Pinpoint the cell where the given text exists, returning its [x, y] midpoint coordinate. 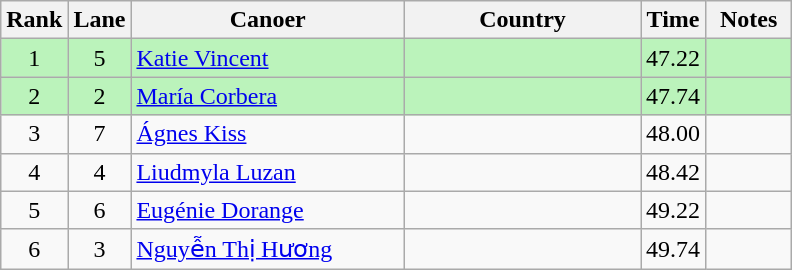
Rank [34, 20]
Liudmyla Luzan [268, 172]
1 [34, 58]
48.42 [674, 172]
Eugénie Dorange [268, 210]
María Corbera [268, 96]
48.00 [674, 134]
49.22 [674, 210]
49.74 [674, 249]
47.22 [674, 58]
7 [100, 134]
Country [522, 20]
Time [674, 20]
Notes [749, 20]
Nguyễn Thị Hương [268, 249]
Lane [100, 20]
Katie Vincent [268, 58]
Ágnes Kiss [268, 134]
Canoer [268, 20]
47.74 [674, 96]
